Scan for the cell matching the given text and deliver its [x, y] coordinate at center. 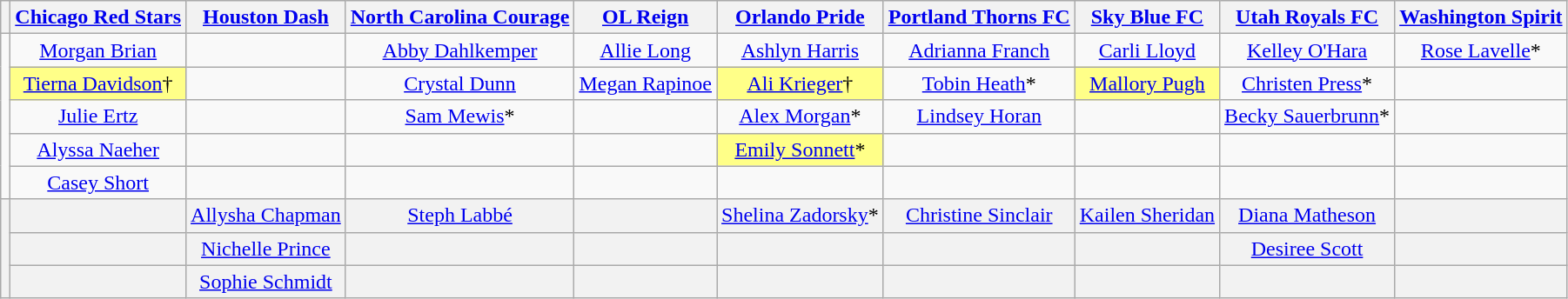
Orlando Pride [801, 17]
Rose Lavelle* [1481, 50]
Steph Labbé [459, 216]
Lindsey Horan [979, 116]
Alyssa Naeher [98, 149]
Alex Morgan* [801, 116]
Nichelle Prince [266, 249]
Crystal Dunn [459, 83]
North Carolina Courage [459, 17]
OL Reign [646, 17]
Chicago Red Stars [98, 17]
Christen Press* [1307, 83]
Shelina Zadorsky* [801, 216]
Desiree Scott [1307, 249]
Carli Lloyd [1147, 50]
Ashlyn Harris [801, 50]
Julie Ertz [98, 116]
Allysha Chapman [266, 216]
Sky Blue FC [1147, 17]
Sophie Schmidt [266, 282]
Tobin Heath* [979, 83]
Christine Sinclair [979, 216]
Megan Rapinoe [646, 83]
Washington Spirit [1481, 17]
Morgan Brian [98, 50]
Abby Dahlkemper [459, 50]
Mallory Pugh [1147, 83]
Adrianna Franch [979, 50]
Portland Thorns FC [979, 17]
Ali Krieger† [801, 83]
Becky Sauerbrunn* [1307, 116]
Emily Sonnett* [801, 149]
Utah Royals FC [1307, 17]
Tierna Davidson† [98, 83]
Sam Mewis* [459, 116]
Kelley O'Hara [1307, 50]
Diana Matheson [1307, 216]
Allie Long [646, 50]
Casey Short [98, 183]
Kailen Sheridan [1147, 216]
Houston Dash [266, 17]
